Output the (x, y) coordinate of the center of the cell containing the given text.  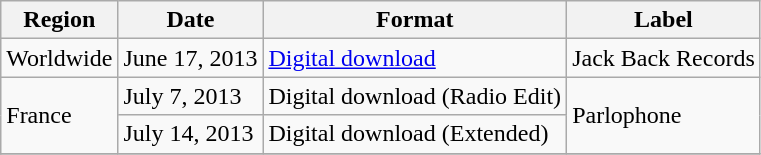
July 7, 2013 (190, 96)
June 17, 2013 (190, 58)
Jack Back Records (664, 58)
Label (664, 20)
Date (190, 20)
July 14, 2013 (190, 134)
Region (60, 20)
Format (415, 20)
Digital download (Radio Edit) (415, 96)
Digital download (415, 58)
Digital download (Extended) (415, 134)
France (60, 115)
Worldwide (60, 58)
Parlophone (664, 115)
